Return the [X, Y] coordinate for the center point of the cell that contains the specified text.  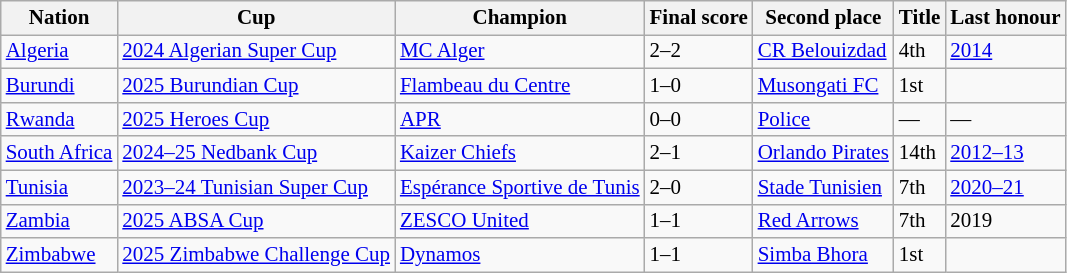
Title [920, 18]
2023–24 Tunisian Super Cup [256, 187]
Champion [520, 18]
Dynamos [520, 255]
2025 Zimbabwe Challenge Cup [256, 255]
2025 ABSA Cup [256, 221]
Nation [60, 18]
Flambeau du Centre [520, 86]
Orlando Pirates [824, 153]
2025 Burundian Cup [256, 86]
2025 Heroes Cup [256, 119]
Zimbabwe [60, 255]
Cup [256, 18]
Espérance Sportive de Tunis [520, 187]
Algeria [60, 52]
2024–25 Nedbank Cup [256, 153]
Red Arrows [824, 221]
Zambia [60, 221]
0–0 [699, 119]
ZESCO United [520, 221]
Rwanda [60, 119]
2014 [1005, 52]
South Africa [60, 153]
CR Belouizdad [824, 52]
2–1 [699, 153]
Police [824, 119]
Tunisia [60, 187]
2024 Algerian Super Cup [256, 52]
Last honour [1005, 18]
Burundi [60, 86]
4th [920, 52]
APR [520, 119]
Final score [699, 18]
Kaizer Chiefs [520, 153]
2020–21 [1005, 187]
2012–13 [1005, 153]
Second place [824, 18]
2019 [1005, 221]
2–2 [699, 52]
14th [920, 153]
Simba Bhora [824, 255]
1–0 [699, 86]
Musongati FC [824, 86]
Stade Tunisien [824, 187]
MC Alger [520, 52]
2–0 [699, 187]
